Provide the [X, Y] coordinate of the cell's center where the given text is located.  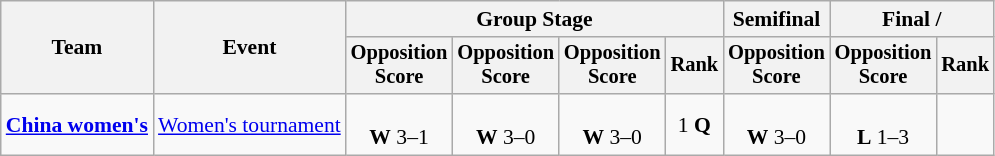
W 3–1 [400, 124]
Event [250, 48]
Semifinal [776, 19]
L 1–3 [884, 124]
China women's [77, 124]
1 Q [695, 124]
Group Stage [534, 19]
Team [77, 48]
Final / [912, 19]
Women's tournament [250, 124]
